Extract the (X, Y) coordinate from the center of the cell holding the provided text.  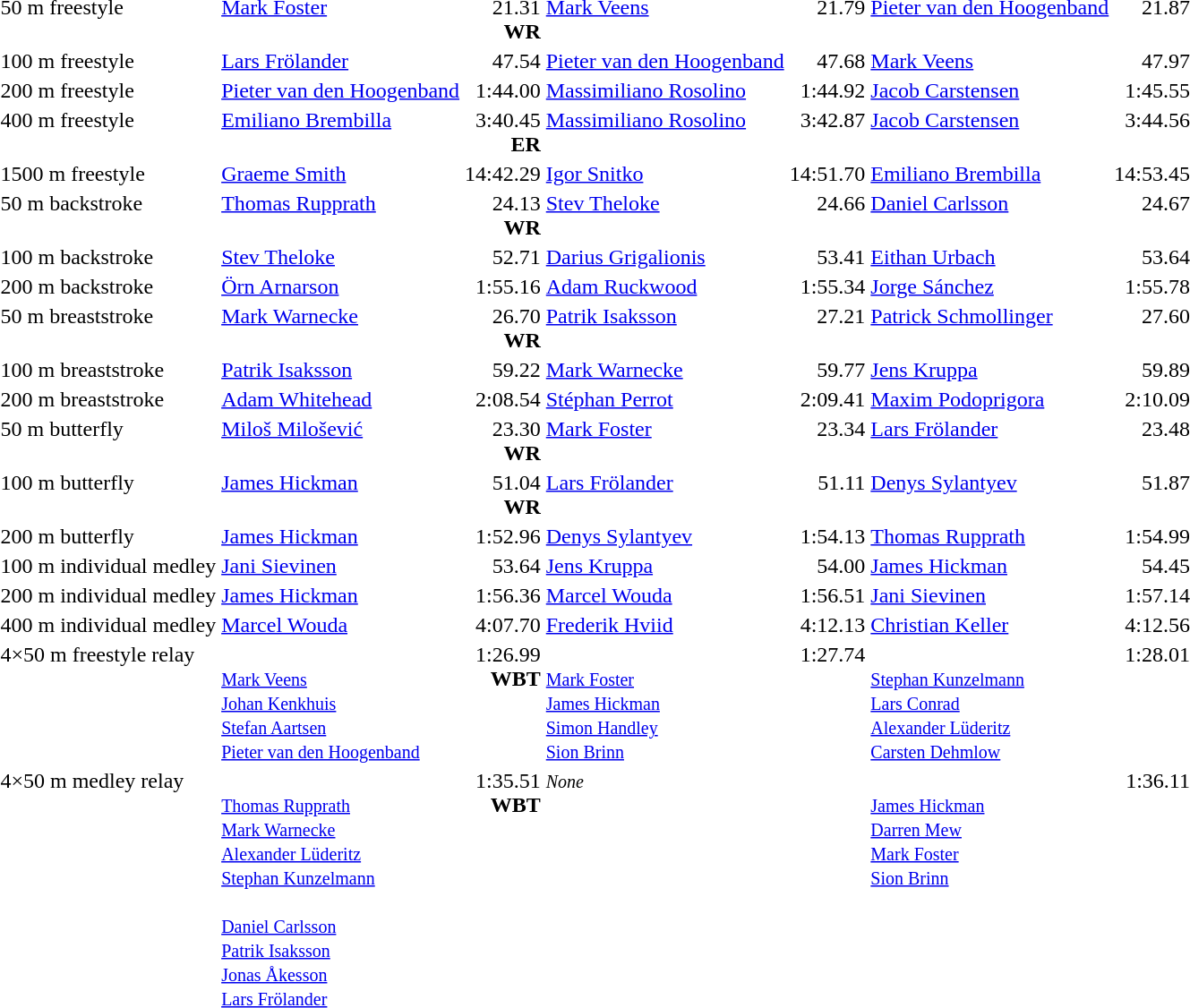
24.13WR (503, 215)
1:56.36 (503, 595)
Graeme Smith (340, 174)
23.34 (827, 440)
Mark FosterJames HickmanSimon HandleySion Brinn (664, 703)
Christian Keller (990, 625)
1:54.13 (827, 536)
4:07.70 (503, 625)
Darius Grigalionis (664, 257)
1:44.92 (827, 90)
Eithan Urbach (990, 257)
Igor Snitko (664, 174)
24.66 (827, 215)
Daniel Carlsson (990, 215)
Adam Whitehead (340, 399)
1:44.00 (503, 90)
53.64 (503, 566)
3:40.45ER (503, 132)
52.71 (503, 257)
Stéphan Perrot (664, 399)
Patrick Schmollinger (990, 328)
Adam Ruckwood (664, 286)
51.04WR (503, 494)
47.54 (503, 61)
2:08.54 (503, 399)
Mark Veens (990, 61)
14:51.70 (827, 174)
1:55.16 (503, 286)
59.22 (503, 370)
23.30WR (503, 440)
4:12.13 (827, 625)
51.11 (827, 494)
27.21 (827, 328)
53.41 (827, 257)
1:27.74 (827, 703)
3:42.87 (827, 132)
Örn Arnarson (340, 286)
Maxim Podoprigora (990, 399)
Mark Foster (664, 440)
1:52.96 (503, 536)
26.70WR (503, 328)
Frederik Hviid (664, 625)
54.00 (827, 566)
Jorge Sánchez (990, 286)
14:42.29 (503, 174)
1:56.51 (827, 595)
1:55.34 (827, 286)
47.68 (827, 61)
Stephan KunzelmannLars ConradAlexander LüderitzCarsten Dehmlow (990, 703)
Mark VeensJohan KenkhuisStefan AartsenPieter van den Hoogenband (340, 703)
2:09.41 (827, 399)
1:26.99WBT (503, 703)
59.77 (827, 370)
Miloš Milošević (340, 440)
